Detect which cell encompasses the target text, then output its [x, y] center coordinate. 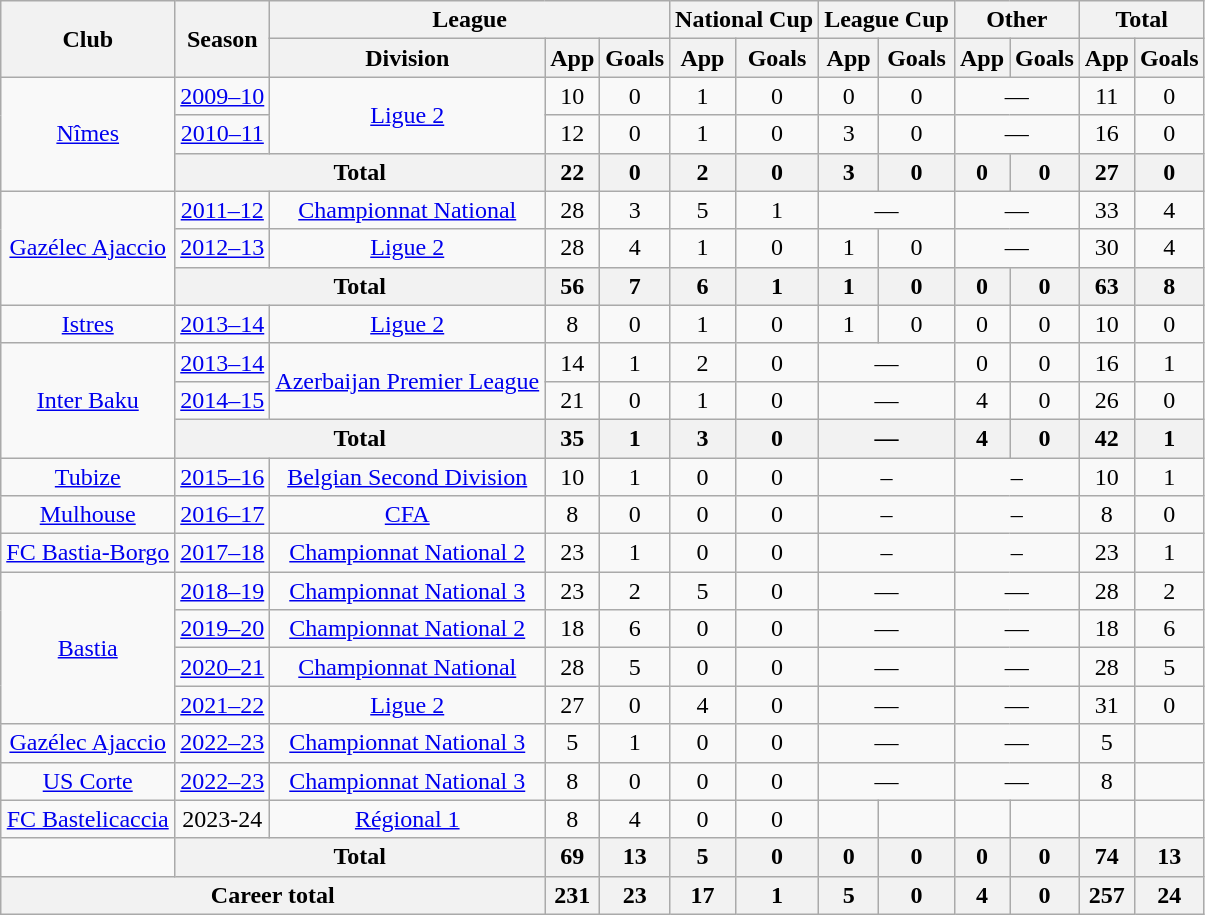
11 [1106, 96]
2020–21 [222, 667]
14 [572, 362]
33 [1106, 210]
12 [572, 134]
National Cup [744, 20]
Régional 1 [408, 819]
2018–19 [222, 591]
FC Bastelicaccia [88, 819]
2019–20 [222, 629]
63 [1106, 286]
2014–15 [222, 400]
Other [1016, 20]
League [470, 20]
30 [1106, 248]
7 [635, 286]
Division [408, 58]
CFA [408, 515]
2017–18 [222, 553]
Tubize [88, 477]
2015–16 [222, 477]
2012–13 [222, 248]
Bastia [88, 648]
31 [1106, 705]
FC Bastia-Borgo [88, 553]
22 [572, 172]
Nîmes [88, 134]
Mulhouse [88, 515]
2009–10 [222, 96]
231 [572, 895]
257 [1106, 895]
35 [572, 438]
US Corte [88, 781]
42 [1106, 438]
74 [1106, 857]
Career total [273, 895]
2010–11 [222, 134]
2016–17 [222, 515]
Inter Baku [88, 400]
2011–12 [222, 210]
Belgian Second Division [408, 477]
Club [88, 39]
Azerbaijan Premier League [408, 381]
Season [222, 39]
69 [572, 857]
League Cup [887, 20]
24 [1169, 895]
17 [703, 895]
2021–22 [222, 705]
Istres [88, 324]
26 [1106, 400]
56 [572, 286]
2023-24 [222, 819]
21 [572, 400]
